Determine the [x, y] coordinate at the center of the cell enclosing the given text.  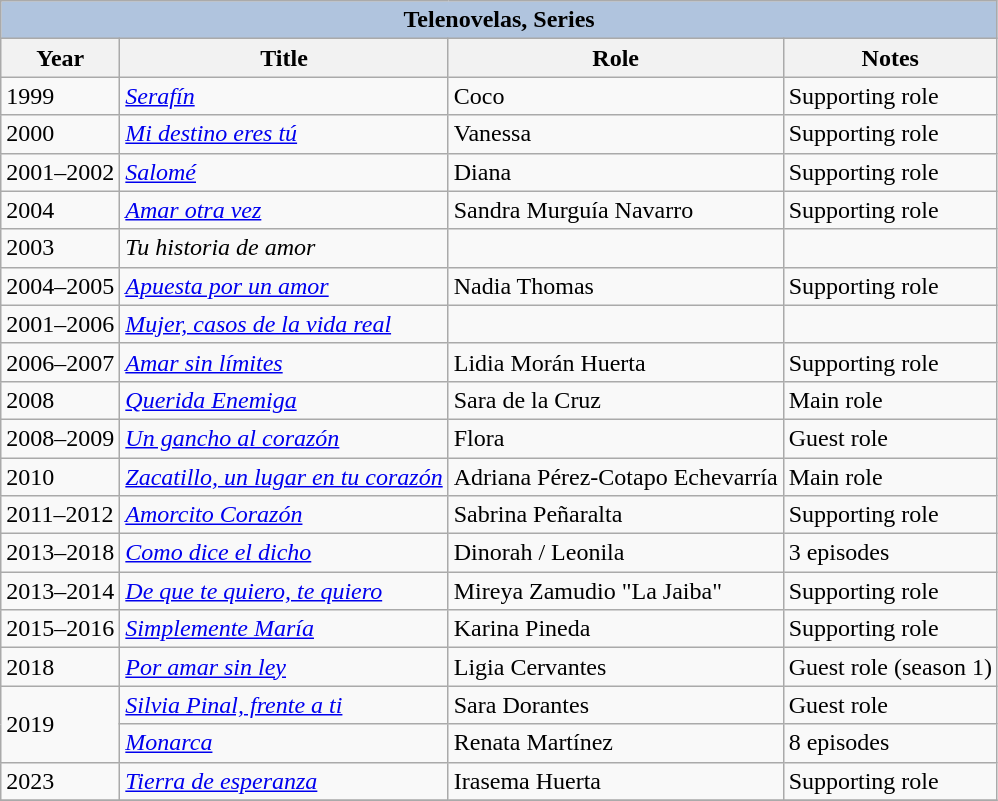
2006–2007 [60, 362]
Ligia Cervantes [616, 667]
Mi destino eres tú [284, 134]
Guest role (season 1) [890, 667]
Apuesta por un amor [284, 286]
Flora [616, 438]
3 episodes [890, 553]
Sara de la Cruz [616, 400]
2003 [60, 248]
Dinorah / Leonila [616, 553]
2010 [60, 477]
Serafín [284, 96]
Querida Enemiga [284, 400]
2015–2016 [60, 629]
Nadia Thomas [616, 286]
Vanessa [616, 134]
Sabrina Peñaralta [616, 515]
Tierra de esperanza [284, 781]
Sandra Murguía Navarro [616, 210]
2008 [60, 400]
Amar otra vez [284, 210]
Year [60, 58]
Telenovelas, Series [500, 20]
Simplemente María [284, 629]
Mujer, casos de la vida real [284, 324]
Notes [890, 58]
Sara Dorantes [616, 705]
2004 [60, 210]
Irasema Huerta [616, 781]
Silvia Pinal, frente a ti [284, 705]
2023 [60, 781]
2019 [60, 724]
Coco [616, 96]
Tu historia de amor [284, 248]
Lidia Morán Huerta [616, 362]
Karina Pineda [616, 629]
2001–2006 [60, 324]
Adriana Pérez-Cotapo Echevarría [616, 477]
Role [616, 58]
Mireya Zamudio "La Jaiba" [616, 591]
Title [284, 58]
Como dice el dicho [284, 553]
Monarca [284, 743]
2013–2014 [60, 591]
8 episodes [890, 743]
Un gancho al corazón [284, 438]
Renata Martínez [616, 743]
2000 [60, 134]
Amorcito Corazón [284, 515]
2004–2005 [60, 286]
1999 [60, 96]
2001–2002 [60, 172]
2013–2018 [60, 553]
2018 [60, 667]
2011–2012 [60, 515]
Por amar sin ley [284, 667]
2008–2009 [60, 438]
Zacatillo, un lugar en tu corazón [284, 477]
De que te quiero, te quiero [284, 591]
Amar sin límites [284, 362]
Salomé [284, 172]
Diana [616, 172]
